Extract the (x, y) coordinate from the center of the cell holding the provided text.  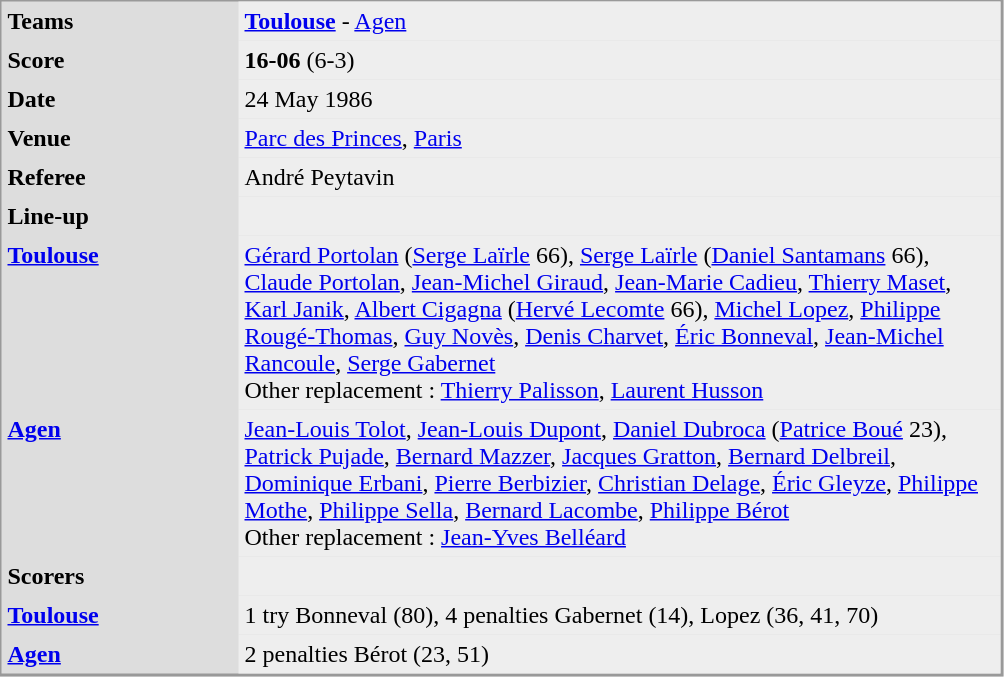
Scorers (120, 576)
Referee (120, 178)
Date (120, 100)
Line-up (120, 216)
Toulouse - Agen (619, 22)
Parc des Princes, Paris (619, 138)
16-06 (6-3) (619, 60)
24 May 1986 (619, 100)
1 try Bonneval (80), 4 penalties Gabernet (14), Lopez (36, 41, 70) (619, 616)
André Peytavin (619, 178)
2 penalties Bérot (23, 51) (619, 654)
Score (120, 60)
Teams (120, 22)
Venue (120, 138)
